Output the (X, Y) coordinate of the center of the cell containing the given text.  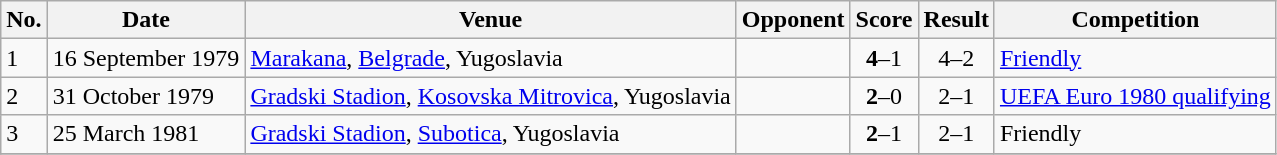
31 October 1979 (146, 96)
Gradski Stadion, Subotica, Yugoslavia (490, 134)
2–0 (884, 96)
2 (24, 96)
Date (146, 20)
Score (884, 20)
3 (24, 134)
1 (24, 58)
Marakana, Belgrade, Yugoslavia (490, 58)
16 September 1979 (146, 58)
Gradski Stadion, Kosovska Mitrovica, Yugoslavia (490, 96)
4–2 (956, 58)
UEFA Euro 1980 qualifying (1135, 96)
Venue (490, 20)
No. (24, 20)
Opponent (793, 20)
Result (956, 20)
4–1 (884, 58)
25 March 1981 (146, 134)
Competition (1135, 20)
